From the cell containing the given text, extract its center point as (x, y) coordinate. 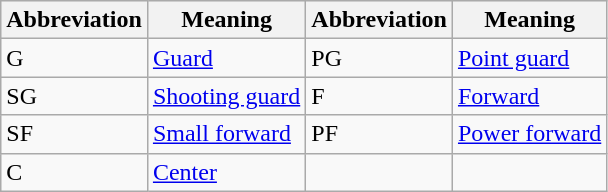
G (74, 58)
Power forward (529, 134)
PG (380, 58)
Guard (226, 58)
PF (380, 134)
Shooting guard (226, 96)
Small forward (226, 134)
SF (74, 134)
C (74, 172)
SG (74, 96)
Forward (529, 96)
Center (226, 172)
F (380, 96)
Point guard (529, 58)
